Return [X, Y] of the center of cell containing provided text 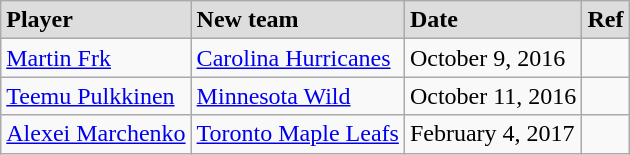
Alexei Marchenko [96, 134]
Martin Frk [96, 58]
Ref [606, 20]
Minnesota Wild [298, 96]
Date [492, 20]
Player [96, 20]
Teemu Pulkkinen [96, 96]
Carolina Hurricanes [298, 58]
New team [298, 20]
February 4, 2017 [492, 134]
Toronto Maple Leafs [298, 134]
October 9, 2016 [492, 58]
October 11, 2016 [492, 96]
